Find where the given text appears and provide that cell's center as (X, Y) coordinate. 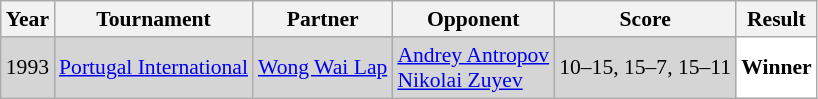
Opponent (473, 19)
Score (645, 19)
Winner (776, 68)
Wong Wai Lap (322, 68)
Partner (322, 19)
Year (28, 19)
1993 (28, 68)
Andrey Antropov Nikolai Zuyev (473, 68)
Tournament (154, 19)
Portugal International (154, 68)
Result (776, 19)
10–15, 15–7, 15–11 (645, 68)
